From the cell containing the given text, extract its center point as [x, y] coordinate. 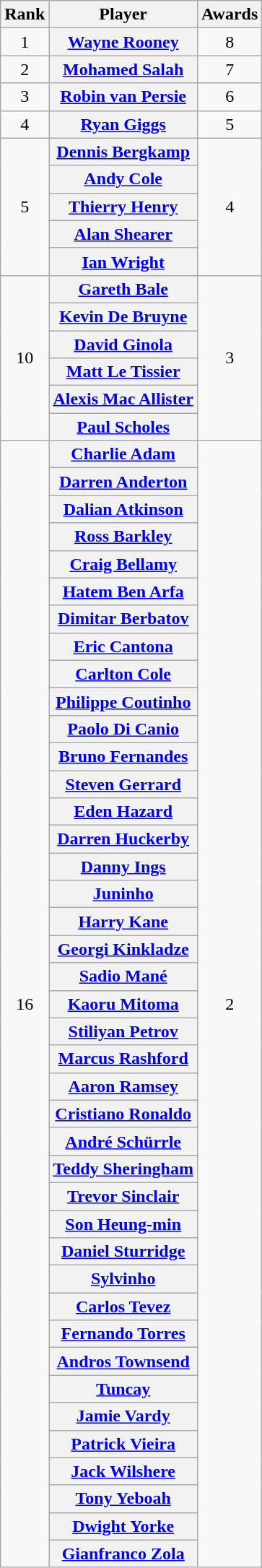
Fernando Torres [123, 1334]
Jack Wilshere [123, 1471]
Daniel Sturridge [123, 1252]
Stiliyan Petrov [123, 1031]
Cristiano Ronaldo [123, 1114]
Teddy Sheringham [123, 1169]
Carlton Cole [123, 674]
Dennis Bergkamp [123, 152]
Andy Cole [123, 179]
Darren Huckerby [123, 839]
Mohamed Salah [123, 69]
Harry Kane [123, 922]
Paolo Di Canio [123, 729]
7 [230, 69]
Dalian Atkinson [123, 509]
Hatem Ben Arfa [123, 592]
Gianfranco Zola [123, 1554]
Patrick Vieira [123, 1444]
Robin van Persie [123, 97]
Rank [25, 14]
Player [123, 14]
Son Heung-min [123, 1224]
Charlie Adam [123, 454]
Marcus Rashford [123, 1059]
Ian Wright [123, 261]
Andros Townsend [123, 1361]
Dwight Yorke [123, 1526]
Steven Gerrard [123, 784]
Tuncay [123, 1389]
Eric Cantona [123, 646]
David Ginola [123, 345]
Paul Scholes [123, 427]
Ryan Giggs [123, 124]
Tony Yeboah [123, 1499]
Danny Ings [123, 867]
Jamie Vardy [123, 1416]
Aaron Ramsey [123, 1086]
Gareth Bale [123, 289]
10 [25, 358]
Sylvinho [123, 1279]
Philippe Coutinho [123, 701]
Carlos Tevez [123, 1307]
16 [25, 1004]
Trevor Sinclair [123, 1196]
Alexis Mac Allister [123, 399]
Matt Le Tissier [123, 372]
Kaoru Mitoma [123, 1004]
Kevin De Bruyne [123, 316]
Georgi Kinkladze [123, 949]
Eden Hazard [123, 812]
Thierry Henry [123, 207]
Dimitar Berbatov [123, 619]
8 [230, 42]
1 [25, 42]
Bruno Fernandes [123, 756]
Ross Barkley [123, 537]
Wayne Rooney [123, 42]
Craig Bellamy [123, 564]
Alan Shearer [123, 234]
6 [230, 97]
Juninho [123, 894]
Darren Anderton [123, 482]
Sadio Mané [123, 976]
André Schürrle [123, 1141]
Awards [230, 14]
